Locate the cell with the specified text and output its (X, Y) center coordinate. 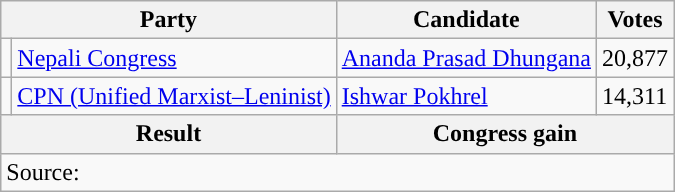
14,311 (636, 96)
Congress gain (504, 134)
Candidate (466, 20)
Nepali Congress (174, 58)
Ananda Prasad Dhungana (466, 58)
Result (168, 134)
CPN (Unified Marxist–Leninist) (174, 96)
Source: (338, 172)
20,877 (636, 58)
Party (168, 20)
Ishwar Pokhrel (466, 96)
Votes (636, 20)
